Scan for the cell matching the given text and deliver its (X, Y) coordinate at center. 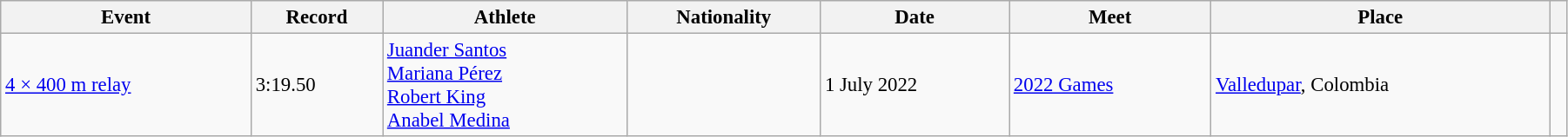
1 July 2022 (915, 85)
Juander SantosMariana PérezRobert KingAnabel Medina (505, 85)
Nationality (724, 17)
Meet (1110, 17)
Event (126, 17)
4 × 400 m relay (126, 85)
Athlete (505, 17)
Valledupar, Colombia (1380, 85)
Record (317, 17)
Date (915, 17)
3:19.50 (317, 85)
Place (1380, 17)
2022 Games (1110, 85)
